From the cell containing the given text, extract its center point as (X, Y) coordinate. 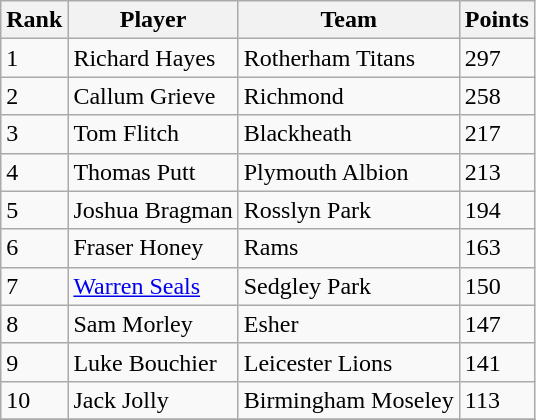
Player (153, 20)
150 (496, 286)
Rank (34, 20)
5 (34, 210)
Rams (348, 248)
217 (496, 134)
Tom Flitch (153, 134)
9 (34, 362)
7 (34, 286)
10 (34, 400)
Richmond (348, 96)
297 (496, 58)
Blackheath (348, 134)
194 (496, 210)
Warren Seals (153, 286)
Richard Hayes (153, 58)
Rosslyn Park (348, 210)
Fraser Honey (153, 248)
Sedgley Park (348, 286)
258 (496, 96)
Luke Bouchier (153, 362)
Esher (348, 324)
Team (348, 20)
2 (34, 96)
Jack Jolly (153, 400)
147 (496, 324)
Sam Morley (153, 324)
Rotherham Titans (348, 58)
Birmingham Moseley (348, 400)
113 (496, 400)
1 (34, 58)
Points (496, 20)
213 (496, 172)
Leicester Lions (348, 362)
141 (496, 362)
4 (34, 172)
Thomas Putt (153, 172)
3 (34, 134)
Joshua Bragman (153, 210)
Callum Grieve (153, 96)
6 (34, 248)
8 (34, 324)
Plymouth Albion (348, 172)
163 (496, 248)
